Locate the cell with the specified text and output its (x, y) center coordinate. 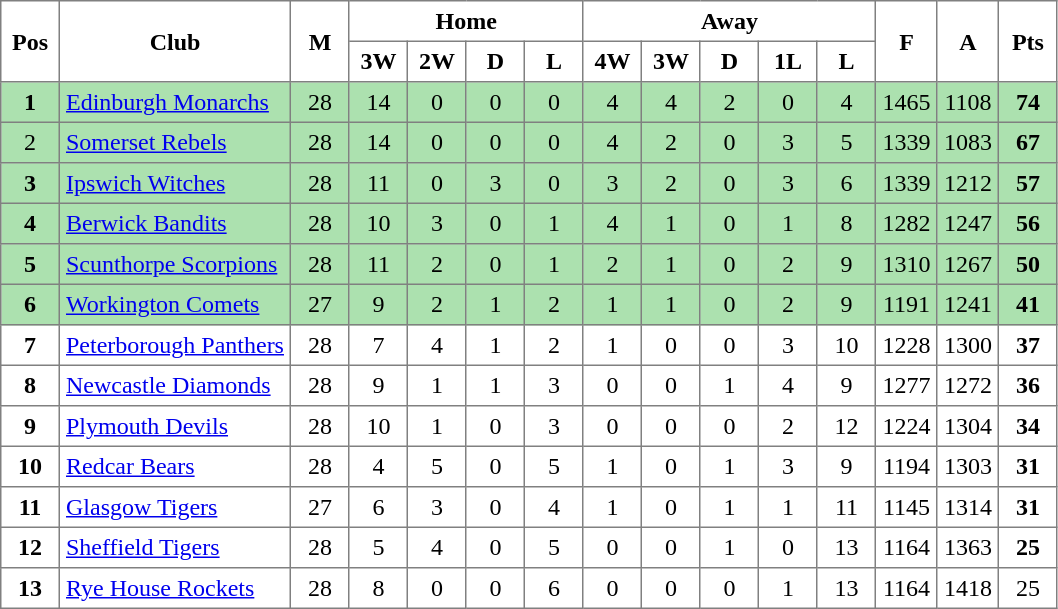
Peterborough Panthers (174, 345)
A (968, 42)
Somerset Rebels (174, 142)
1314 (968, 507)
Scunthorpe Scorpions (174, 264)
1247 (968, 223)
37 (1028, 345)
Edinburgh Monarchs (174, 102)
1282 (907, 223)
M (320, 42)
Ipswich Witches (174, 183)
Berwick Bandits (174, 223)
74 (1028, 102)
1228 (907, 345)
Pos (30, 42)
F (907, 42)
1277 (907, 385)
2W (437, 61)
Plymouth Devils (174, 426)
Club (174, 42)
1L (788, 61)
1108 (968, 102)
56 (1028, 223)
Workington Comets (174, 304)
1241 (968, 304)
1465 (907, 102)
36 (1028, 385)
41 (1028, 304)
57 (1028, 183)
1194 (907, 466)
1303 (968, 466)
1300 (968, 345)
Glasgow Tigers (174, 507)
1418 (968, 588)
Pts (1028, 42)
Home (466, 21)
67 (1028, 142)
1191 (907, 304)
1145 (907, 507)
1224 (907, 426)
50 (1028, 264)
1363 (968, 547)
1272 (968, 385)
4W (612, 61)
34 (1028, 426)
1310 (907, 264)
Away (729, 21)
1267 (968, 264)
Rye House Rockets (174, 588)
Sheffield Tigers (174, 547)
Redcar Bears (174, 466)
1304 (968, 426)
1212 (968, 183)
1083 (968, 142)
Newcastle Diamonds (174, 385)
